For the text-containing cell, return its midpoint in [X, Y] coordinate format. 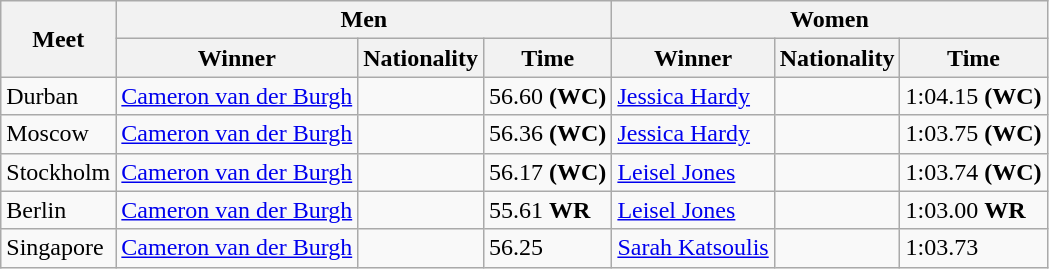
1:03.74 (WC) [974, 172]
Moscow [58, 134]
56.17 (WC) [547, 172]
Singapore [58, 248]
56.60 (WC) [547, 96]
1:03.75 (WC) [974, 134]
1:03.73 [974, 248]
Durban [58, 96]
56.36 (WC) [547, 134]
Meet [58, 39]
1:03.00 WR [974, 210]
Sarah Katsoulis [693, 248]
Men [364, 20]
55.61 WR [547, 210]
Women [830, 20]
Berlin [58, 210]
Stockholm [58, 172]
56.25 [547, 248]
1:04.15 (WC) [974, 96]
